Find where the given text appears and provide that cell's center as (X, Y) coordinate. 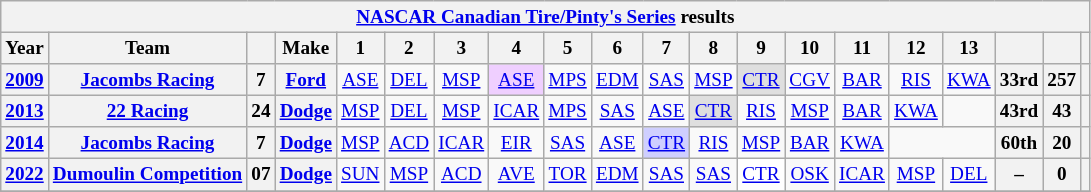
Make (306, 48)
8 (714, 48)
Dumoulin Competition (147, 175)
5 (568, 48)
07 (261, 175)
12 (916, 48)
CGV (810, 80)
Ford (306, 80)
2014 (25, 143)
43rd (1019, 111)
20 (1062, 143)
EIR (516, 143)
2009 (25, 80)
60th (1019, 143)
33rd (1019, 80)
SUN (360, 175)
13 (968, 48)
22 Racing (147, 111)
3 (462, 48)
10 (810, 48)
43 (1062, 111)
4 (516, 48)
0 (1062, 175)
11 (862, 48)
NASCAR Canadian Tire/Pinty's Series results (546, 17)
2022 (25, 175)
6 (617, 48)
– (1019, 175)
1 (360, 48)
TOR (568, 175)
9 (761, 48)
257 (1062, 80)
2 (409, 48)
Team (147, 48)
AVE (516, 175)
OSK (810, 175)
Year (25, 48)
2013 (25, 111)
24 (261, 111)
